Locate the cell with the specified text and output its [x, y] center coordinate. 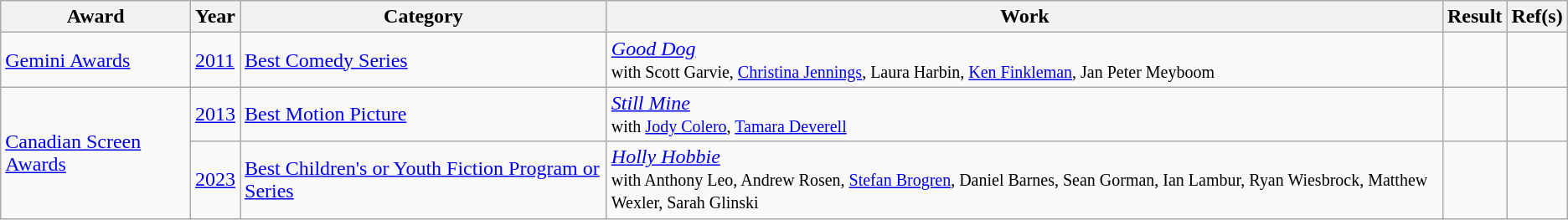
Canadian Screen Awards [95, 152]
Award [95, 17]
Work [1024, 17]
Still Minewith Jody Colero, Tamara Deverell [1024, 114]
Category [424, 17]
Year [214, 17]
2013 [214, 114]
Best Motion Picture [424, 114]
2011 [214, 60]
2023 [214, 180]
Holly Hobbiewith Anthony Leo, Andrew Rosen, Stefan Brogren, Daniel Barnes, Sean Gorman, Ian Lambur, Ryan Wiesbrock, Matthew Wexler, Sarah Glinski [1024, 180]
Best Children's or Youth Fiction Program or Series [424, 180]
Result [1474, 17]
Good Dogwith Scott Garvie, Christina Jennings, Laura Harbin, Ken Finkleman, Jan Peter Meyboom [1024, 60]
Ref(s) [1537, 17]
Gemini Awards [95, 60]
Best Comedy Series [424, 60]
